Search for the cell housing the specified text and yield its (x, y) center coordinate. 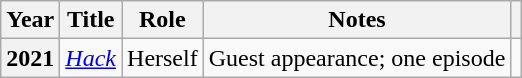
Notes (357, 20)
Year (30, 20)
Title (91, 20)
Guest appearance; one episode (357, 58)
Herself (163, 58)
Role (163, 20)
2021 (30, 58)
Hack (91, 58)
